Find where the given text appears and provide that cell's center as (x, y) coordinate. 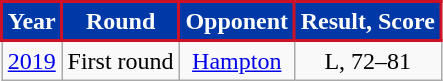
L, 72–81 (368, 60)
Opponent (236, 22)
Result, Score (368, 22)
Year (32, 22)
2019 (32, 60)
Hampton (236, 60)
Round (120, 22)
First round (120, 60)
